Scan for the cell matching the given text and deliver its [x, y] coordinate at center. 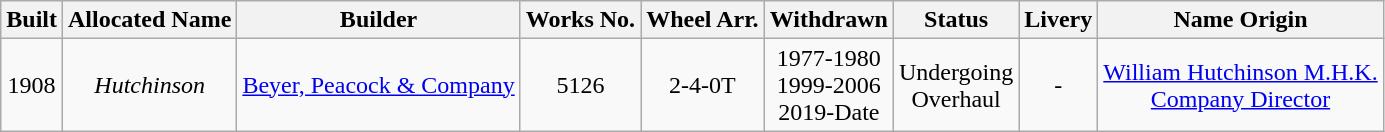
Allocated Name [150, 20]
Builder [378, 20]
1908 [32, 85]
Status [956, 20]
Livery [1058, 20]
2-4-0T [702, 85]
Name Origin [1240, 20]
Wheel Arr. [702, 20]
William Hutchinson M.H.K.Company Director [1240, 85]
Withdrawn [828, 20]
- [1058, 85]
Works No. [580, 20]
Hutchinson [150, 85]
UndergoingOverhaul [956, 85]
1977-19801999-20062019-Date [828, 85]
5126 [580, 85]
Beyer, Peacock & Company [378, 85]
Built [32, 20]
